Capture the cell that displays the provided text and extract its (x, y) central coordinate. 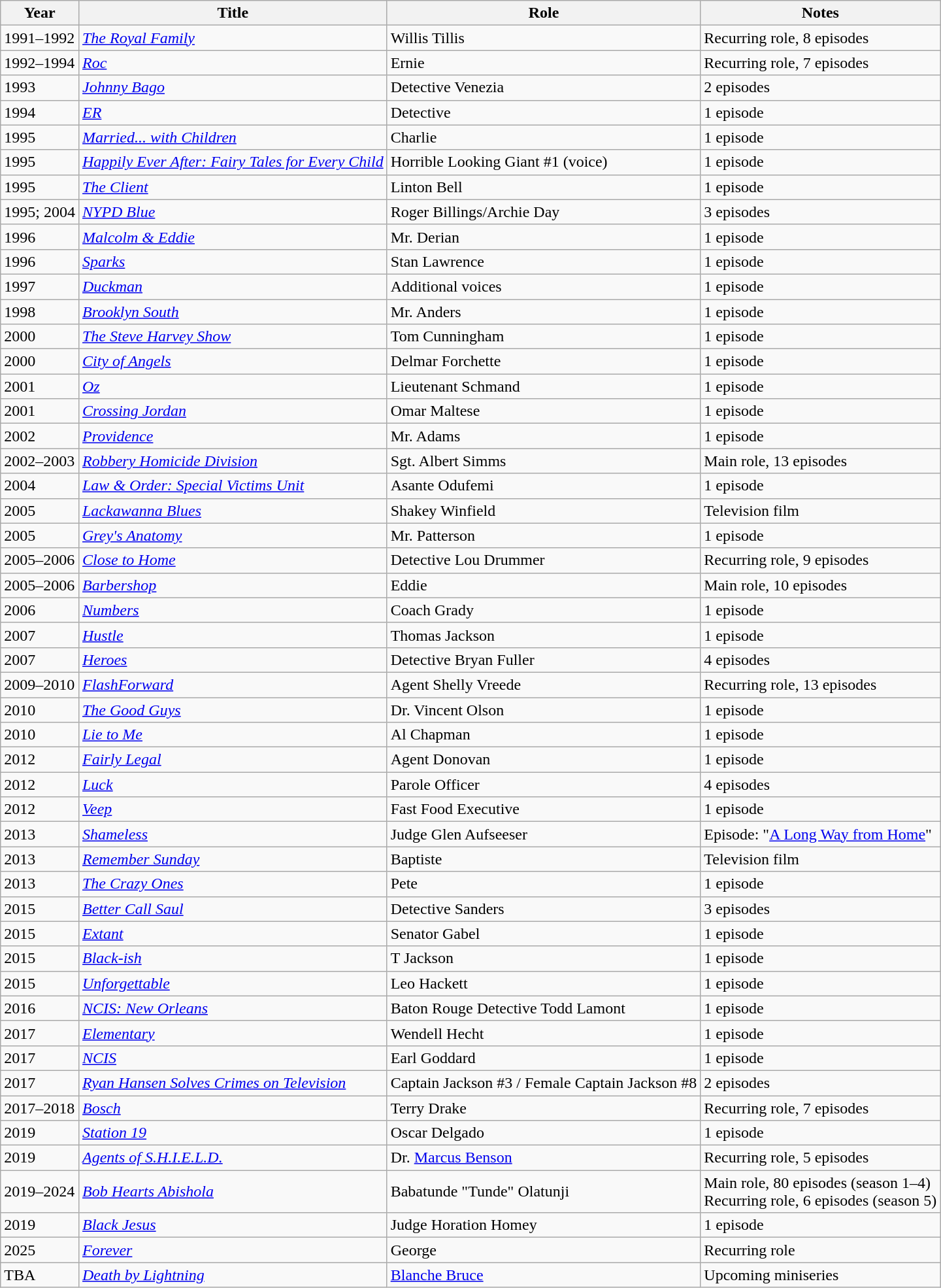
Heroes (233, 660)
2017–2018 (40, 1108)
Terry Drake (544, 1108)
Horrible Looking Giant #1 (voice) (544, 162)
ER (233, 112)
Blanche Bruce (544, 1275)
Mr. Patterson (544, 535)
George (544, 1250)
Recurring role, 9 episodes (821, 560)
2002 (40, 436)
Willis Tillis (544, 38)
Asante Odufemi (544, 486)
NCIS: New Orleans (233, 1008)
Ryan Hansen Solves Crimes on Television (233, 1083)
T Jackson (544, 958)
Happily Ever After: Fairy Tales for Every Child (233, 162)
Charlie (544, 137)
Roc (233, 63)
Linton Bell (544, 187)
2004 (40, 486)
NYPD Blue (233, 212)
The Client (233, 187)
Additional voices (544, 286)
Tom Cunningham (544, 337)
Year (40, 13)
Pete (544, 884)
Detective (544, 112)
Captain Jackson #3 / Female Captain Jackson #8 (544, 1083)
Agent Shelly Vreede (544, 685)
Better Call Saul (233, 909)
Brooklyn South (233, 312)
Death by Lightning (233, 1275)
Oscar Delgado (544, 1133)
1995; 2004 (40, 212)
Forever (233, 1250)
Parole Officer (544, 785)
Lackawanna Blues (233, 511)
2025 (40, 1250)
Main role, 13 episodes (821, 461)
Detective Lou Drummer (544, 560)
Role (544, 13)
Coach Grady (544, 610)
Robbery Homicide Division (233, 461)
Earl Goddard (544, 1058)
Notes (821, 13)
1993 (40, 88)
Recurring role, 13 episodes (821, 685)
Remember Sunday (233, 859)
Law & Order: Special Victims Unit (233, 486)
The Royal Family (233, 38)
Agents of S.H.I.E.L.D. (233, 1158)
Leo Hackett (544, 983)
Thomas Jackson (544, 635)
Married... with Children (233, 137)
Station 19 (233, 1133)
NCIS (233, 1058)
Al Chapman (544, 735)
Johnny Bago (233, 88)
Extant (233, 934)
Oz (233, 386)
Elementary (233, 1033)
Episode: "A Long Way from Home" (821, 834)
Black Jesus (233, 1225)
2009–2010 (40, 685)
2002–2003 (40, 461)
Ernie (544, 63)
Recurring role (821, 1250)
Mr. Anders (544, 312)
Close to Home (233, 560)
Fairly Legal (233, 760)
Title (233, 13)
Veep (233, 809)
Senator Gabel (544, 934)
Dr. Marcus Benson (544, 1158)
1994 (40, 112)
Bob Hearts Abishola (233, 1191)
2019–2024 (40, 1191)
Unforgettable (233, 983)
The Good Guys (233, 709)
Eddie (544, 585)
Baptiste (544, 859)
Black-ish (233, 958)
The Steve Harvey Show (233, 337)
Lieutenant Schmand (544, 386)
Main role, 10 episodes (821, 585)
Agent Donovan (544, 760)
Hustle (233, 635)
The Crazy Ones (233, 884)
Grey's Anatomy (233, 535)
Roger Billings/Archie Day (544, 212)
Luck (233, 785)
Mr. Derian (544, 237)
1992–1994 (40, 63)
Main role, 80 episodes (season 1–4) Recurring role, 6 episodes (season 5) (821, 1191)
2016 (40, 1008)
Fast Food Executive (544, 809)
Recurring role, 5 episodes (821, 1158)
Wendell Hecht (544, 1033)
FlashForward (233, 685)
Shakey Winfield (544, 511)
Babatunde "Tunde" Olatunji (544, 1191)
Dr. Vincent Olson (544, 709)
Providence (233, 436)
Lie to Me (233, 735)
Recurring role, 8 episodes (821, 38)
TBA (40, 1275)
Detective Bryan Fuller (544, 660)
1991–1992 (40, 38)
Baton Rouge Detective Todd Lamont (544, 1008)
Crossing Jordan (233, 411)
1998 (40, 312)
Numbers (233, 610)
Sgt. Albert Simms (544, 461)
Judge Glen Aufseeser (544, 834)
Omar Maltese (544, 411)
Bosch (233, 1108)
Sparks (233, 262)
Barbershop (233, 585)
Upcoming miniseries (821, 1275)
City of Angels (233, 362)
Judge Horation Homey (544, 1225)
Stan Lawrence (544, 262)
2006 (40, 610)
Mr. Adams (544, 436)
1997 (40, 286)
Shameless (233, 834)
Duckman (233, 286)
Detective Venezia (544, 88)
Malcolm & Eddie (233, 237)
Detective Sanders (544, 909)
Delmar Forchette (544, 362)
